From the cell containing the given text, extract its center point as [X, Y] coordinate. 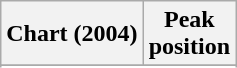
Chart (2004) [72, 34]
Peak position [189, 34]
